Extract the [X, Y] coordinate from the center of the cell holding the provided text.  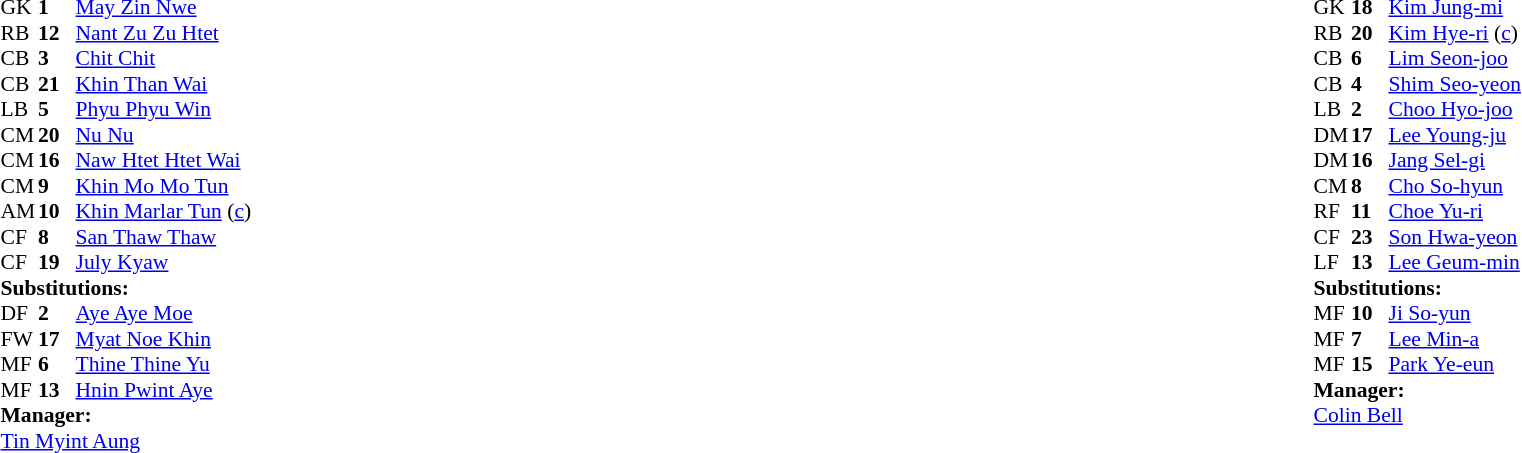
5 [57, 109]
July Kyaw [164, 263]
Lee Min-a [1454, 339]
Cho So-hyun [1454, 186]
Lee Young-ju [1454, 135]
FW [19, 339]
AM [19, 211]
Jang Sel-gi [1454, 161]
Khin Marlar Tun (c) [164, 211]
San Thaw Thaw [164, 237]
3 [57, 59]
Lim Seon-joo [1454, 59]
RF [1332, 211]
Khin Mo Mo Tun [164, 186]
Lee Geum-min [1454, 263]
4 [1370, 84]
Phyu Phyu Win [164, 109]
Son Hwa-yeon [1454, 237]
LF [1332, 263]
Naw Htet Htet Wai [164, 161]
9 [57, 186]
Colin Bell [1417, 415]
Choo Hyo-joo [1454, 109]
Khin Than Wai [164, 84]
Chit Chit [164, 59]
Thine Thine Yu [164, 365]
12 [57, 33]
Kim Hye-ri (c) [1454, 33]
15 [1370, 365]
23 [1370, 237]
19 [57, 263]
Ji So-yun [1454, 313]
11 [1370, 211]
Nu Nu [164, 135]
Park Ye-eun [1454, 365]
7 [1370, 339]
Nant Zu Zu Htet [164, 33]
DF [19, 313]
Myat Noe Khin [164, 339]
Hnin Pwint Aye [164, 390]
Choe Yu-ri [1454, 211]
Aye Aye Moe [164, 313]
Shim Seo-yeon [1454, 84]
21 [57, 84]
